From the cell containing the given text, extract its center point as [x, y] coordinate. 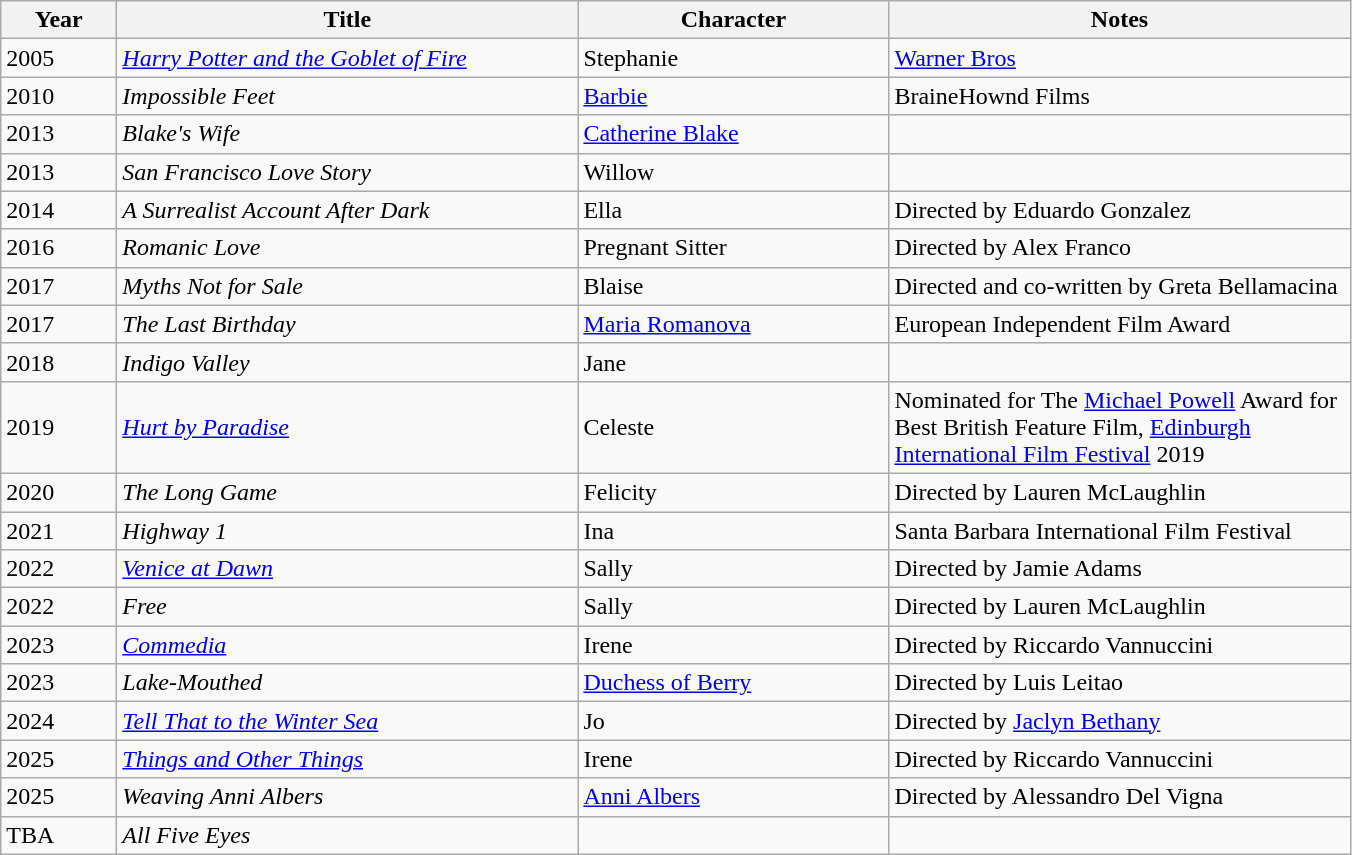
Notes [1120, 20]
Nominated for The Michael Powell Award for Best British Feature Film, Edinburgh International Film Festival 2019 [1120, 427]
European Independent Film Award [1120, 324]
TBA [59, 835]
Blake's Wife [348, 134]
Stephanie [734, 58]
Romanic Love [348, 248]
Things and Other Things [348, 759]
Jo [734, 721]
Barbie [734, 96]
Year [59, 20]
Felicity [734, 492]
Commedia [348, 645]
Directed by Jamie Adams [1120, 569]
Title [348, 20]
Lake-Mouthed [348, 683]
Celeste [734, 427]
Directed by Jaclyn Bethany [1120, 721]
2024 [59, 721]
Santa Barbara International Film Festival [1120, 531]
Ina [734, 531]
Directed by Luis Leitao [1120, 683]
2010 [59, 96]
Anni Albers [734, 797]
Blaise [734, 286]
Impossible Feet [348, 96]
2005 [59, 58]
The Last Birthday [348, 324]
A Surrealist Account After Dark [348, 210]
Character [734, 20]
2016 [59, 248]
Maria Romanova [734, 324]
Catherine Blake [734, 134]
San Francisco Love Story [348, 172]
Venice at Dawn [348, 569]
Harry Potter and the Goblet of Fire [348, 58]
Indigo Valley [348, 362]
Willow [734, 172]
Directed by Alex Franco [1120, 248]
Tell That to the Winter Sea [348, 721]
Hurt by Paradise [348, 427]
Free [348, 607]
Highway 1 [348, 531]
2020 [59, 492]
2021 [59, 531]
Directed by Eduardo Gonzalez [1120, 210]
Warner Bros [1120, 58]
Myths Not for Sale [348, 286]
The Long Game [348, 492]
Jane [734, 362]
Directed and co-written by Greta Bellamacina [1120, 286]
All Five Eyes [348, 835]
2014 [59, 210]
Duchess of Berry [734, 683]
2018 [59, 362]
2019 [59, 427]
Directed by Alessandro Del Vigna [1120, 797]
Weaving Anni Albers [348, 797]
Ella [734, 210]
Pregnant Sitter [734, 248]
BraineHownd Films [1120, 96]
